Output the (x, y) coordinate of the center of the cell containing the given text.  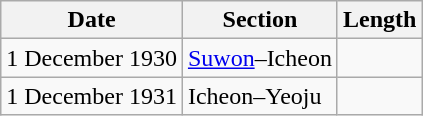
Length (379, 20)
Date (92, 20)
Suwon–Icheon (260, 58)
1 December 1930 (92, 58)
Icheon–Yeoju (260, 96)
1 December 1931 (92, 96)
Section (260, 20)
